Provide the [X, Y] coordinate of the cell's center where the given text is located.  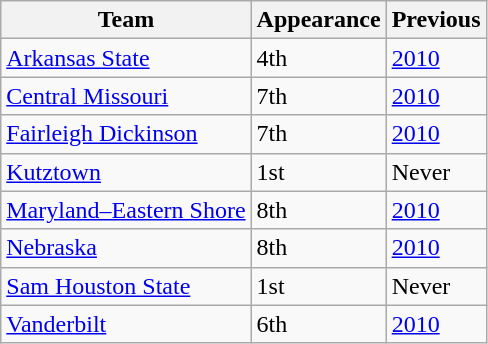
Previous [436, 20]
Vanderbilt [126, 324]
Nebraska [126, 248]
Arkansas State [126, 58]
Fairleigh Dickinson [126, 134]
Maryland–Eastern Shore [126, 210]
6th [318, 324]
Appearance [318, 20]
4th [318, 58]
Central Missouri [126, 96]
Sam Houston State [126, 286]
Kutztown [126, 172]
Team [126, 20]
